Scan for the cell matching the given text and deliver its [X, Y] coordinate at center. 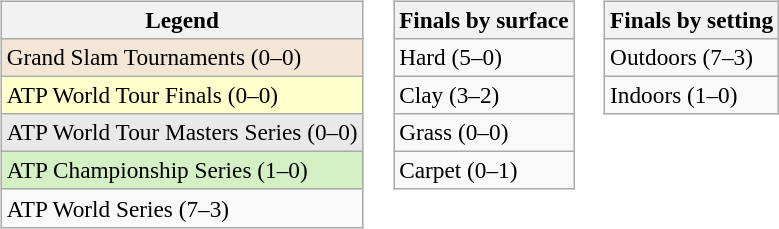
ATP World Tour Masters Series (0–0) [182, 133]
ATP World Tour Finals (0–0) [182, 95]
Grass (0–0) [484, 133]
Carpet (0–1) [484, 171]
ATP World Series (7–3) [182, 208]
Grand Slam Tournaments (0–0) [182, 57]
Finals by surface [484, 20]
Finals by setting [692, 20]
Legend [182, 20]
Hard (5–0) [484, 57]
Outdoors (7–3) [692, 57]
Indoors (1–0) [692, 95]
ATP Championship Series (1–0) [182, 171]
Clay (3–2) [484, 95]
